Find where the given text appears and provide that cell's center as [X, Y] coordinate. 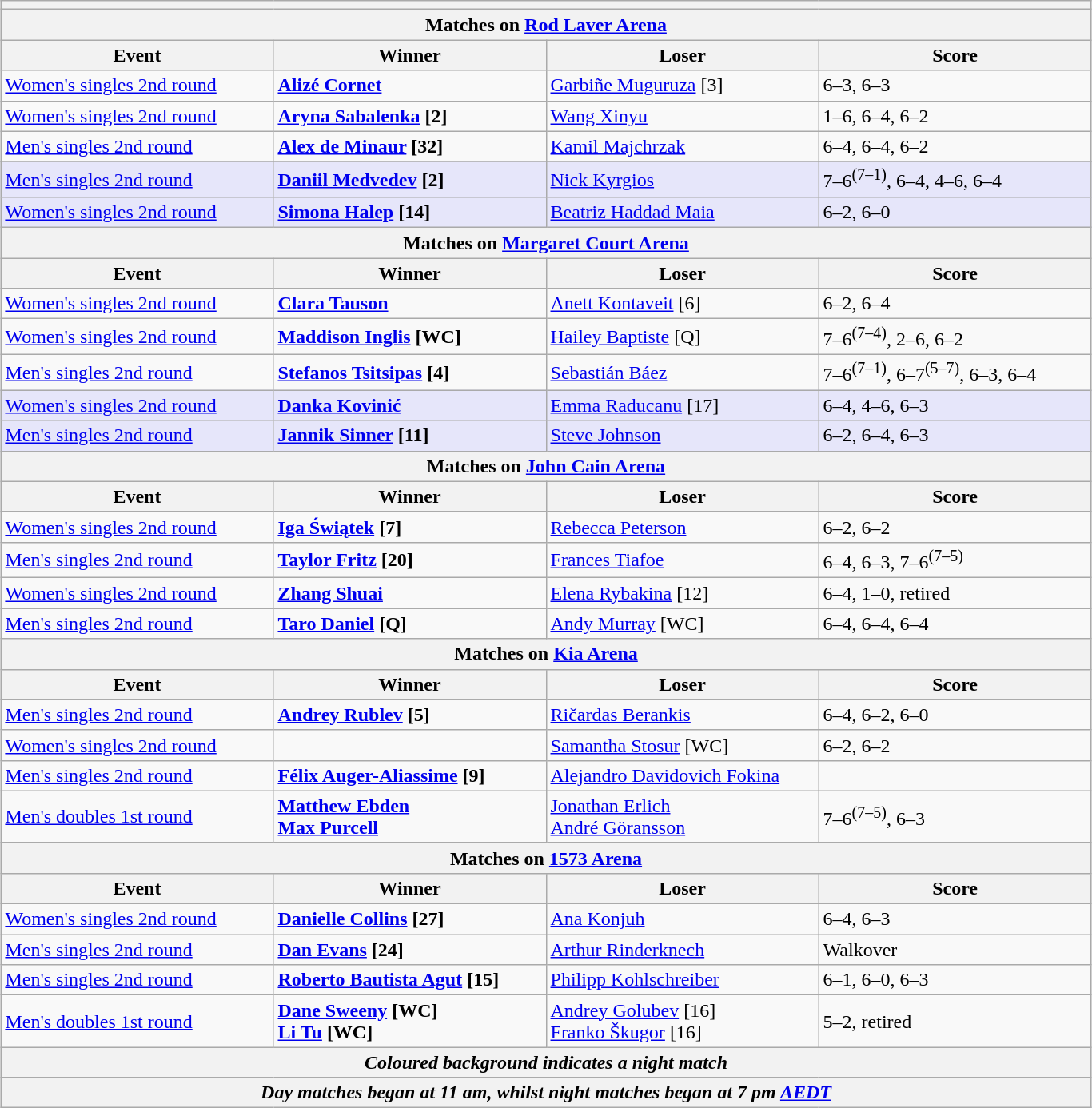
Matches on Margaret Court Arena [546, 243]
Alizé Cornet [409, 86]
Frances Tiafoe [683, 560]
Walkover [955, 950]
Beatriz Haddad Maia [683, 213]
Samantha Stosur [WC] [683, 745]
Roberto Bautista Agut [15] [409, 980]
Jannik Sinner [11] [409, 436]
1–6, 6–4, 6–2 [955, 116]
Dane Sweeny [WC] Li Tu [WC] [409, 1022]
Jonathan Erlich André Göransson [683, 817]
Steve Johnson [683, 436]
Aryna Sabalenka [2] [409, 116]
7–6(7–4), 2–6, 6–2 [955, 337]
6–4, 6–4, 6–4 [955, 624]
6–2, 6–4 [955, 304]
6–4, 6–3, 7–6(7–5) [955, 560]
6–3, 6–3 [955, 86]
Zhang Shuai [409, 593]
Matches on John Cain Arena [546, 466]
7–6(7–1), 6–7(5–7), 6–3, 6–4 [955, 373]
5–2, retired [955, 1022]
Andy Murray [WC] [683, 624]
Emma Raducanu [17] [683, 405]
6–4, 6–2, 6–0 [955, 715]
Simona Halep [14] [409, 213]
Rebecca Peterson [683, 527]
Alex de Minaur [32] [409, 146]
Dan Evans [24] [409, 950]
6–4, 6–4, 6–2 [955, 146]
Sebastián Báez [683, 373]
Taylor Fritz [20] [409, 560]
Matches on Rod Laver Arena [546, 25]
Ana Konjuh [683, 919]
Garbiñe Muguruza [3] [683, 86]
Day matches began at 11 am, whilst night matches began at 7 pm AEDT [546, 1093]
Daniil Medvedev [2] [409, 179]
6–2, 6–4, 6–3 [955, 436]
Maddison Inglis [WC] [409, 337]
Taro Daniel [Q] [409, 624]
Félix Auger-Aliassime [9] [409, 775]
Andrey Rublev [5] [409, 715]
6–4, 4–6, 6–3 [955, 405]
Elena Rybakina [12] [683, 593]
Danka Kovinić [409, 405]
7–6(7–5), 6–3 [955, 817]
Nick Kyrgios [683, 179]
Danielle Collins [27] [409, 919]
7–6(7–1), 6–4, 4–6, 6–4 [955, 179]
Philipp Kohlschreiber [683, 980]
Wang Xinyu [683, 116]
Stefanos Tsitsipas [4] [409, 373]
Anett Kontaveit [6] [683, 304]
6–4, 6–3 [955, 919]
Matches on Kia Arena [546, 654]
Matches on 1573 Arena [546, 858]
6–1, 6–0, 6–3 [955, 980]
Kamil Majchrzak [683, 146]
6–2, 6–0 [955, 213]
Iga Świątek [7] [409, 527]
Matthew Ebden Max Purcell [409, 817]
6–4, 1–0, retired [955, 593]
Alejandro Davidovich Fokina [683, 775]
Andrey Golubev [16] Franko Škugor [16] [683, 1022]
Hailey Baptiste [Q] [683, 337]
Arthur Rinderknech [683, 950]
Coloured background indicates a night match [546, 1062]
Clara Tauson [409, 304]
Ričardas Berankis [683, 715]
